Identify which cell holds the provided text, then report its (x, y) central coordinate. 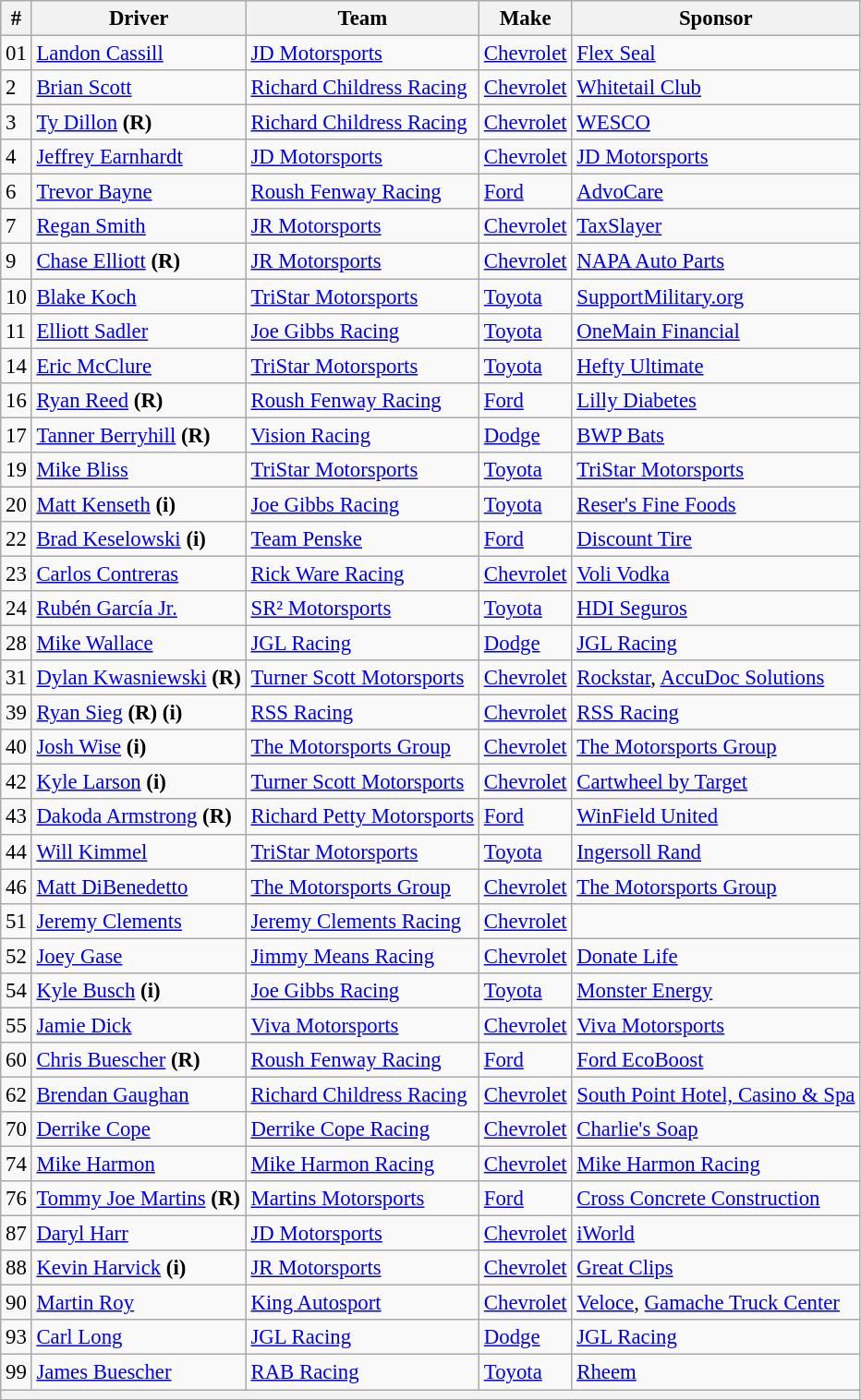
Carlos Contreras (139, 573)
7 (17, 226)
42 (17, 782)
Will Kimmel (139, 851)
Whitetail Club (716, 88)
Brian Scott (139, 88)
James Buescher (139, 1372)
Lilly Diabetes (716, 400)
24 (17, 609)
Mike Bliss (139, 470)
16 (17, 400)
Chris Buescher (R) (139, 1060)
Kevin Harvick (i) (139, 1268)
3 (17, 123)
HDI Seguros (716, 609)
Derrike Cope (139, 1129)
54 (17, 991)
Matt Kenseth (i) (139, 504)
Donate Life (716, 956)
51 (17, 921)
Regan Smith (139, 226)
Cartwheel by Target (716, 782)
OneMain Financial (716, 331)
South Point Hotel, Casino & Spa (716, 1094)
BWP Bats (716, 435)
Ryan Sieg (R) (i) (139, 713)
Reser's Fine Foods (716, 504)
Elliott Sadler (139, 331)
20 (17, 504)
Blake Koch (139, 296)
# (17, 18)
Eric McClure (139, 366)
NAPA Auto Parts (716, 261)
Chase Elliott (R) (139, 261)
4 (17, 157)
99 (17, 1372)
Brendan Gaughan (139, 1094)
90 (17, 1303)
Ford EcoBoost (716, 1060)
Dakoda Armstrong (R) (139, 817)
Jeffrey Earnhardt (139, 157)
WinField United (716, 817)
Tanner Berryhill (R) (139, 435)
Flex Seal (716, 54)
17 (17, 435)
Martin Roy (139, 1303)
19 (17, 470)
22 (17, 539)
SR² Motorsports (362, 609)
11 (17, 331)
Sponsor (716, 18)
TaxSlayer (716, 226)
Jeremy Clements Racing (362, 921)
Dylan Kwasniewski (R) (139, 678)
Ty Dillon (R) (139, 123)
iWorld (716, 1234)
AdvoCare (716, 192)
14 (17, 366)
Kyle Busch (i) (139, 991)
Charlie's Soap (716, 1129)
Carl Long (139, 1338)
10 (17, 296)
Ryan Reed (R) (139, 400)
Matt DiBenedetto (139, 887)
87 (17, 1234)
88 (17, 1268)
76 (17, 1199)
Rheem (716, 1372)
74 (17, 1165)
23 (17, 573)
28 (17, 644)
Jimmy Means Racing (362, 956)
Team (362, 18)
Kyle Larson (i) (139, 782)
Rockstar, AccuDoc Solutions (716, 678)
60 (17, 1060)
Cross Concrete Construction (716, 1199)
RAB Racing (362, 1372)
Mike Wallace (139, 644)
Trevor Bayne (139, 192)
Josh Wise (i) (139, 747)
Team Penske (362, 539)
Tommy Joe Martins (R) (139, 1199)
Joey Gase (139, 956)
Make (526, 18)
Veloce, Gamache Truck Center (716, 1303)
39 (17, 713)
Jeremy Clements (139, 921)
Vision Racing (362, 435)
31 (17, 678)
43 (17, 817)
Hefty Ultimate (716, 366)
40 (17, 747)
01 (17, 54)
Daryl Harr (139, 1234)
Great Clips (716, 1268)
2 (17, 88)
Martins Motorsports (362, 1199)
King Autosport (362, 1303)
Rubén García Jr. (139, 609)
SupportMilitary.org (716, 296)
52 (17, 956)
44 (17, 851)
Monster Energy (716, 991)
WESCO (716, 123)
Richard Petty Motorsports (362, 817)
46 (17, 887)
Discount Tire (716, 539)
93 (17, 1338)
Rick Ware Racing (362, 573)
Voli Vodka (716, 573)
Landon Cassill (139, 54)
6 (17, 192)
Derrike Cope Racing (362, 1129)
9 (17, 261)
Brad Keselowski (i) (139, 539)
70 (17, 1129)
Mike Harmon (139, 1165)
62 (17, 1094)
55 (17, 1025)
Driver (139, 18)
Ingersoll Rand (716, 851)
Jamie Dick (139, 1025)
